Identify which cell holds the provided text, then report its [x, y] central coordinate. 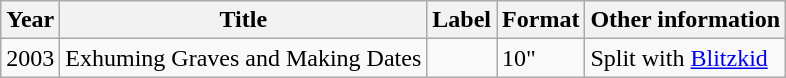
Format [541, 20]
Title [244, 20]
Year [30, 20]
Other information [686, 20]
Split with Blitzkid [686, 58]
2003 [30, 58]
10" [541, 58]
Exhuming Graves and Making Dates [244, 58]
Label [462, 20]
